Output the (x, y) coordinate of the center of the cell containing the given text.  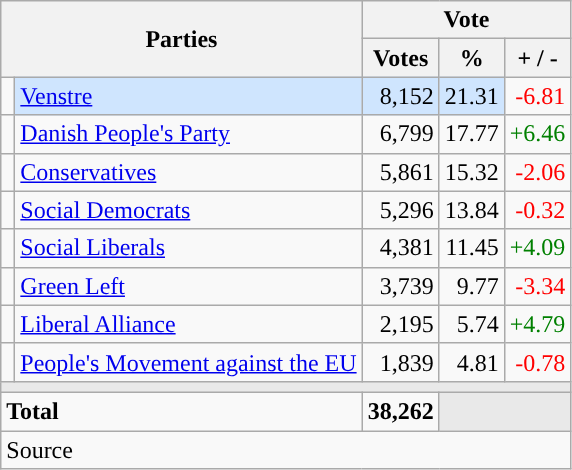
Social Democrats (188, 210)
Vote (466, 20)
38,262 (400, 411)
6,799 (400, 134)
17.77 (472, 134)
+4.79 (538, 324)
Green Left (188, 286)
-2.06 (538, 172)
21.31 (472, 96)
5.74 (472, 324)
4.81 (472, 362)
1,839 (400, 362)
Danish People's Party (188, 134)
Parties (182, 39)
+ / - (538, 58)
% (472, 58)
11.45 (472, 248)
-0.78 (538, 362)
Total (182, 411)
+4.09 (538, 248)
5,296 (400, 210)
-0.32 (538, 210)
Conservatives (188, 172)
15.32 (472, 172)
Source (286, 449)
Social Liberals (188, 248)
-3.34 (538, 286)
8,152 (400, 96)
9.77 (472, 286)
5,861 (400, 172)
-6.81 (538, 96)
13.84 (472, 210)
Venstre (188, 96)
4,381 (400, 248)
Liberal Alliance (188, 324)
2,195 (400, 324)
+6.46 (538, 134)
3,739 (400, 286)
People's Movement against the EU (188, 362)
Votes (400, 58)
